Capture the cell that displays the provided text and extract its [X, Y] central coordinate. 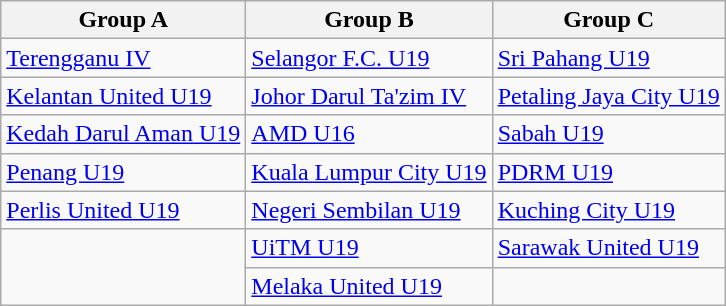
Kuala Lumpur City U19 [369, 172]
Kedah Darul Aman U19 [124, 134]
Sarawak United U19 [608, 248]
Sabah U19 [608, 134]
Perlis United U19 [124, 210]
Johor Darul Ta'zim IV [369, 96]
Group B [369, 20]
Negeri Sembilan U19 [369, 210]
AMD U16 [369, 134]
UiTM U19 [369, 248]
Kuching City U19 [608, 210]
Kelantan United U19 [124, 96]
Selangor F.C. U19 [369, 58]
Petaling Jaya City U19 [608, 96]
Group C [608, 20]
Melaka United U19 [369, 286]
Terengganu IV [124, 58]
Penang U19 [124, 172]
Group A [124, 20]
Sri Pahang U19 [608, 58]
PDRM U19 [608, 172]
